Extract the (x, y) coordinate from the center of the cell holding the provided text.  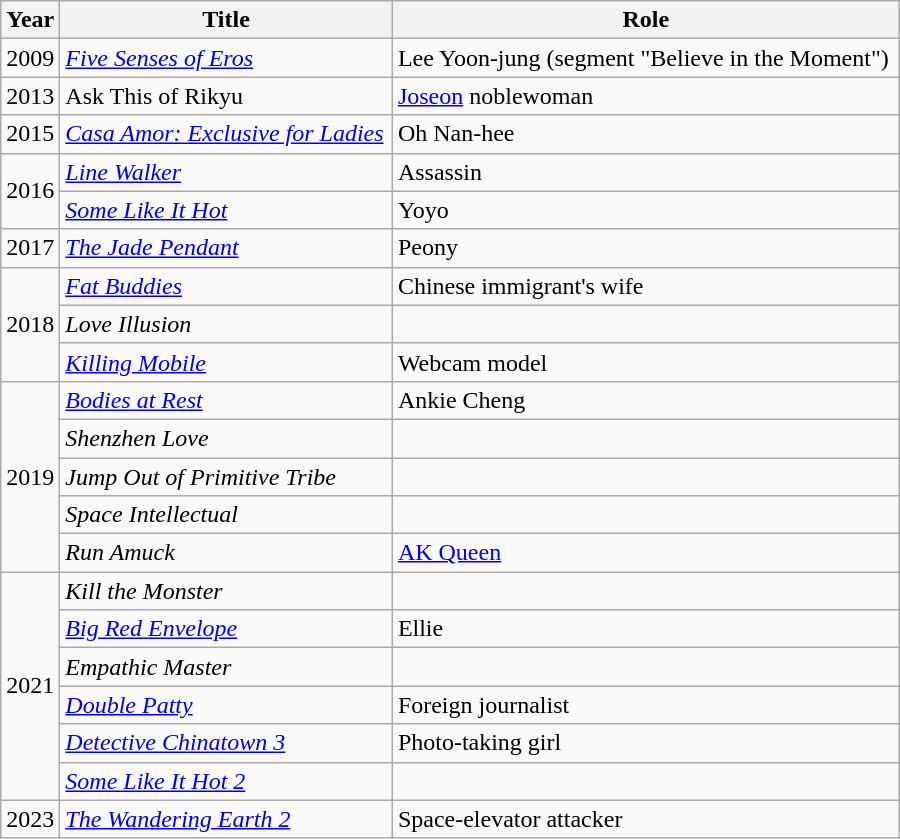
Joseon noblewoman (646, 96)
Chinese immigrant's wife (646, 286)
Ask This of Rikyu (226, 96)
Jump Out of Primitive Tribe (226, 477)
Space-elevator attacker (646, 819)
2016 (30, 191)
Peony (646, 248)
Some Like It Hot (226, 210)
Five Senses of Eros (226, 58)
Bodies at Rest (226, 400)
Line Walker (226, 172)
Double Patty (226, 705)
Foreign journalist (646, 705)
Space Intellectual (226, 515)
Fat Buddies (226, 286)
2021 (30, 686)
Some Like It Hot 2 (226, 781)
AK Queen (646, 553)
Ankie Cheng (646, 400)
Killing Mobile (226, 362)
Title (226, 20)
Yoyo (646, 210)
Photo-taking girl (646, 743)
Kill the Monster (226, 591)
Run Amuck (226, 553)
The Wandering Earth 2 (226, 819)
Assassin (646, 172)
2013 (30, 96)
Webcam model (646, 362)
Detective Chinatown 3 (226, 743)
Shenzhen Love (226, 438)
Year (30, 20)
2009 (30, 58)
2019 (30, 476)
2018 (30, 324)
Big Red Envelope (226, 629)
Lee Yoon-jung (segment "Believe in the Moment") (646, 58)
Casa Amor: Exclusive for Ladies (226, 134)
The Jade Pendant (226, 248)
2023 (30, 819)
Ellie (646, 629)
Love Illusion (226, 324)
Role (646, 20)
Empathic Master (226, 667)
2017 (30, 248)
Oh Nan-hee (646, 134)
2015 (30, 134)
